Find where the given text appears and provide that cell's center as (x, y) coordinate. 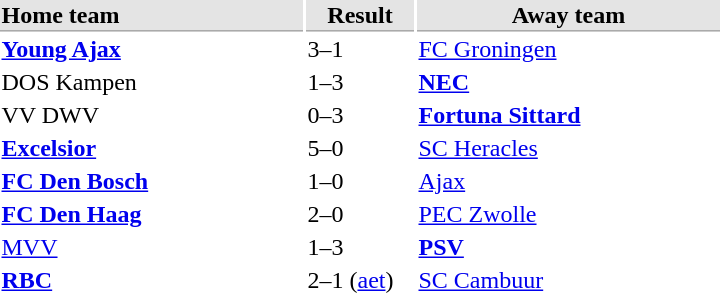
Away team (568, 16)
MVV (152, 247)
1–0 (360, 181)
Excelsior (152, 149)
Result (360, 16)
FC Den Bosch (152, 181)
FC Den Haag (152, 215)
DOS Kampen (152, 83)
PSV (568, 247)
VV DWV (152, 115)
FC Groningen (568, 49)
3–1 (360, 49)
Fortuna Sittard (568, 115)
SC Heracles (568, 149)
PEC Zwolle (568, 215)
Home team (152, 16)
Ajax (568, 181)
0–3 (360, 115)
2–0 (360, 215)
Young Ajax (152, 49)
NEC (568, 83)
5–0 (360, 149)
